Return [x, y] of the center of cell containing provided text 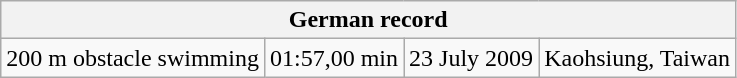
23 July 2009 [472, 58]
German record [368, 20]
01:57,00 min [334, 58]
200 m obstacle swimming [133, 58]
Kaohsiung, Taiwan [638, 58]
